Search for the cell housing the specified text and yield its (x, y) center coordinate. 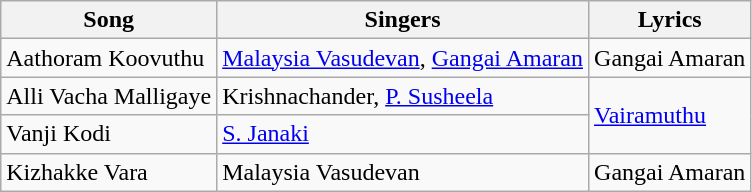
Lyrics (670, 20)
Krishnachander, P. Susheela (403, 96)
Malaysia Vasudevan, Gangai Amaran (403, 58)
Vanji Kodi (109, 134)
Malaysia Vasudevan (403, 172)
S. Janaki (403, 134)
Song (109, 20)
Kizhakke Vara (109, 172)
Alli Vacha Malligaye (109, 96)
Vairamuthu (670, 115)
Singers (403, 20)
Aathoram Koovuthu (109, 58)
